Provide the [x, y] coordinate of the cell's center where the given text is located.  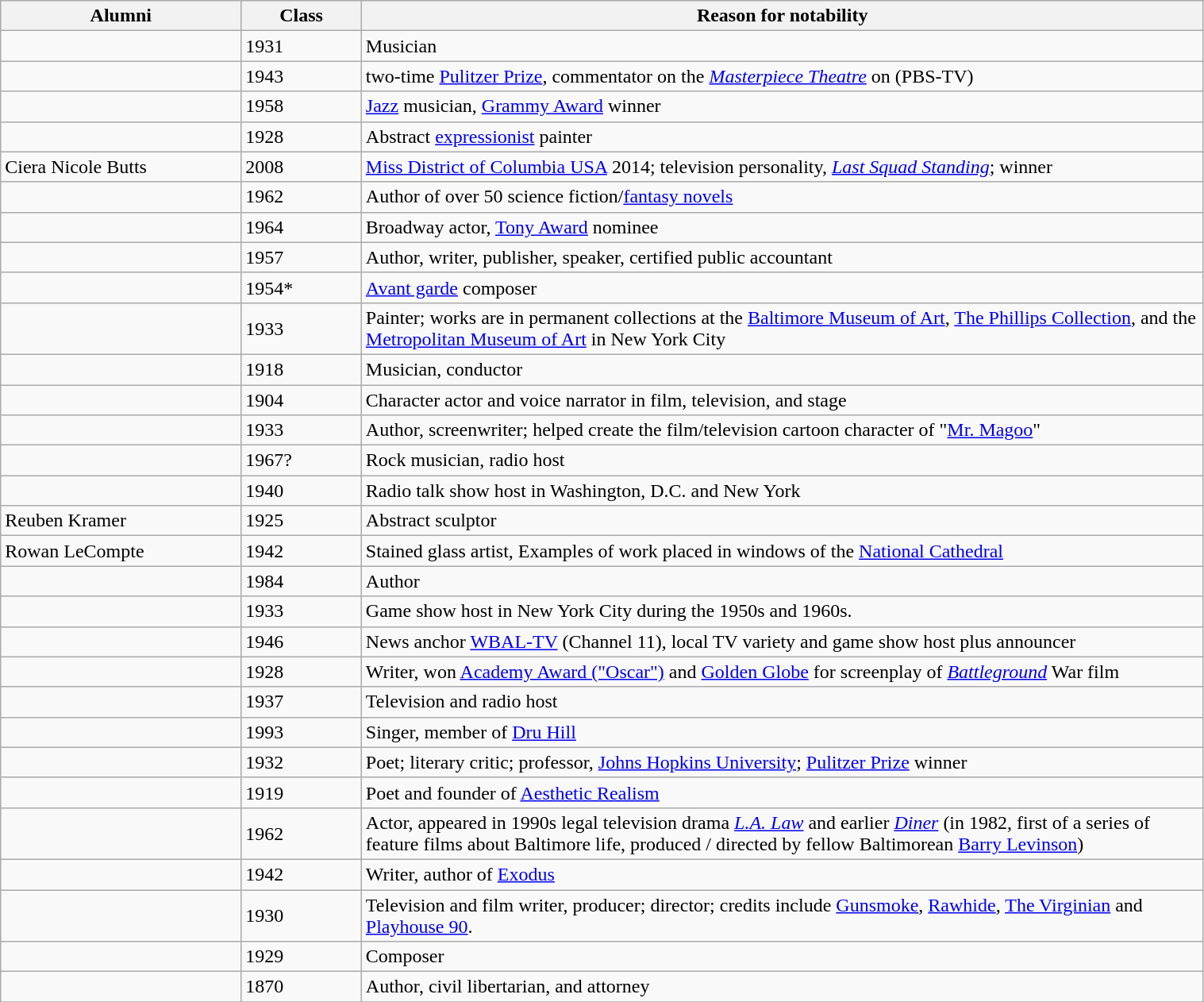
1946 [302, 642]
Broadway actor, Tony Award nominee [783, 227]
Composer [783, 957]
1967? [302, 461]
Rock musician, radio host [783, 461]
1993 [302, 732]
Musician, conductor [783, 369]
Writer, author of Exodus [783, 874]
Reason for notability [783, 16]
Reuben Kramer [121, 521]
Radio talk show host in Washington, D.C. and New York [783, 491]
Television and film writer, producer; director; credits include Gunsmoke, Rawhide, The Virginian and Playhouse 90. [783, 915]
Author, writer, publisher, speaker, certified public accountant [783, 257]
Writer, won Academy Award ("Oscar") and Golden Globe for screenplay of Battleground War film [783, 672]
Jazz musician, Grammy Award winner [783, 106]
Singer, member of Dru Hill [783, 732]
1931 [302, 46]
Ciera Nicole Butts [121, 167]
Author, civil libertarian, and attorney [783, 987]
Game show host in New York City during the 1950s and 1960s. [783, 611]
Television and radio host [783, 702]
1919 [302, 792]
1943 [302, 76]
1925 [302, 521]
1940 [302, 491]
Rowan LeCompte [121, 551]
1954* [302, 287]
Author [783, 581]
1957 [302, 257]
Musician [783, 46]
Class [302, 16]
Stained glass artist, Examples of work placed in windows of the National Cathedral [783, 551]
1930 [302, 915]
2008 [302, 167]
Author of over 50 science fiction/fantasy novels [783, 197]
1918 [302, 369]
Poet; literary critic; professor, Johns Hopkins University; Pulitzer Prize winner [783, 762]
two-time Pulitzer Prize, commentator on the Masterpiece Theatre on (PBS-TV) [783, 76]
News anchor WBAL-TV (Channel 11), local TV variety and game show host plus announcer [783, 642]
1984 [302, 581]
Poet and founder of Aesthetic Realism [783, 792]
Character actor and voice narrator in film, television, and stage [783, 399]
Avant garde composer [783, 287]
1937 [302, 702]
Author, screenwriter; helped create the film/television cartoon character of "Mr. Magoo" [783, 430]
1964 [302, 227]
Abstract expressionist painter [783, 137]
Abstract sculptor [783, 521]
1958 [302, 106]
1870 [302, 987]
Alumni [121, 16]
Miss District of Columbia USA 2014; television personality, Last Squad Standing; winner [783, 167]
1929 [302, 957]
1932 [302, 762]
1904 [302, 399]
